From the cell containing the given text, extract its center point as (x, y) coordinate. 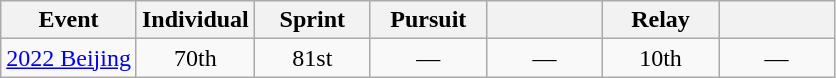
Sprint (312, 20)
70th (195, 58)
2022 Beijing (69, 58)
81st (312, 58)
Individual (195, 20)
Relay (660, 20)
Pursuit (428, 20)
Event (69, 20)
10th (660, 58)
